Scan for the cell matching the given text and deliver its (X, Y) coordinate at center. 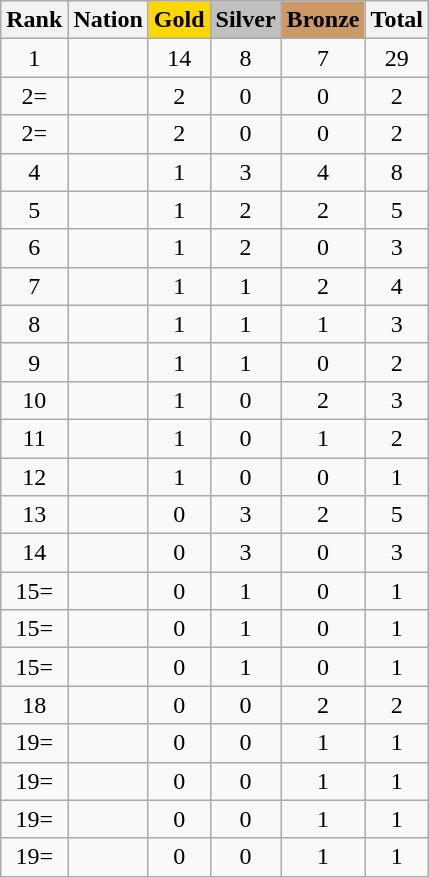
Gold (179, 20)
Bronze (323, 20)
9 (34, 362)
29 (397, 58)
Silver (246, 20)
Nation (108, 20)
Total (397, 20)
10 (34, 400)
13 (34, 515)
11 (34, 438)
6 (34, 248)
12 (34, 477)
18 (34, 705)
Rank (34, 20)
